Search for the cell housing the specified text and yield its [X, Y] center coordinate. 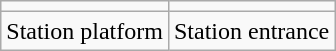
Station platform [85, 31]
Station entrance [251, 31]
